Return (X, Y) of the center of cell containing provided text 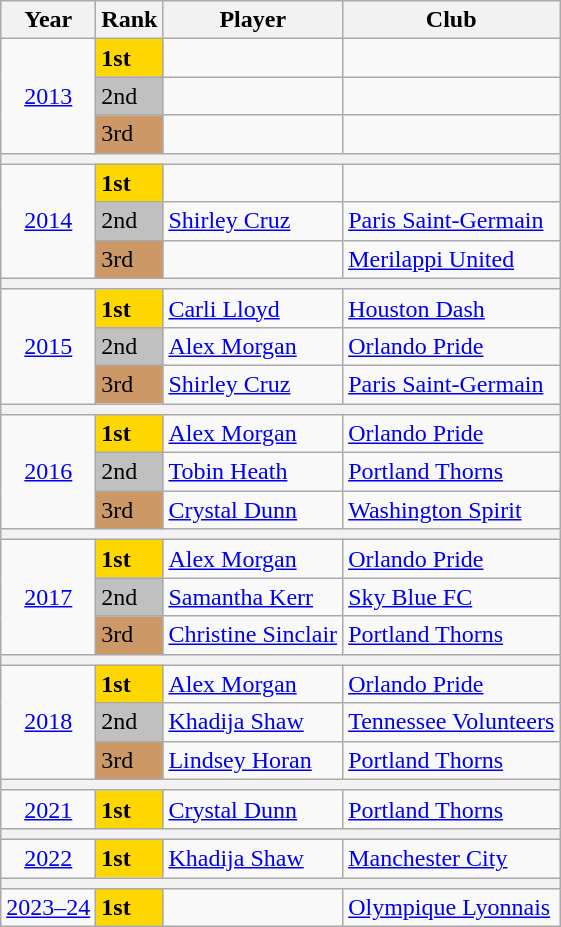
Lindsey Horan (253, 760)
2017 (48, 597)
2013 (48, 96)
Sky Blue FC (452, 597)
2016 (48, 472)
Olympique Lyonnais (452, 908)
Merilappi United (452, 259)
2022 (48, 858)
Year (48, 20)
2018 (48, 722)
Rank (130, 20)
Player (253, 20)
Samantha Kerr (253, 597)
Washington Spirit (452, 510)
2014 (48, 221)
Christine Sinclair (253, 635)
2015 (48, 346)
Carli Lloyd (253, 308)
Tobin Heath (253, 472)
Tennessee Volunteers (452, 722)
Houston Dash (452, 308)
2023–24 (48, 908)
2021 (48, 809)
Club (452, 20)
Manchester City (452, 858)
